Detect which cell encompasses the target text, then output its (x, y) center coordinate. 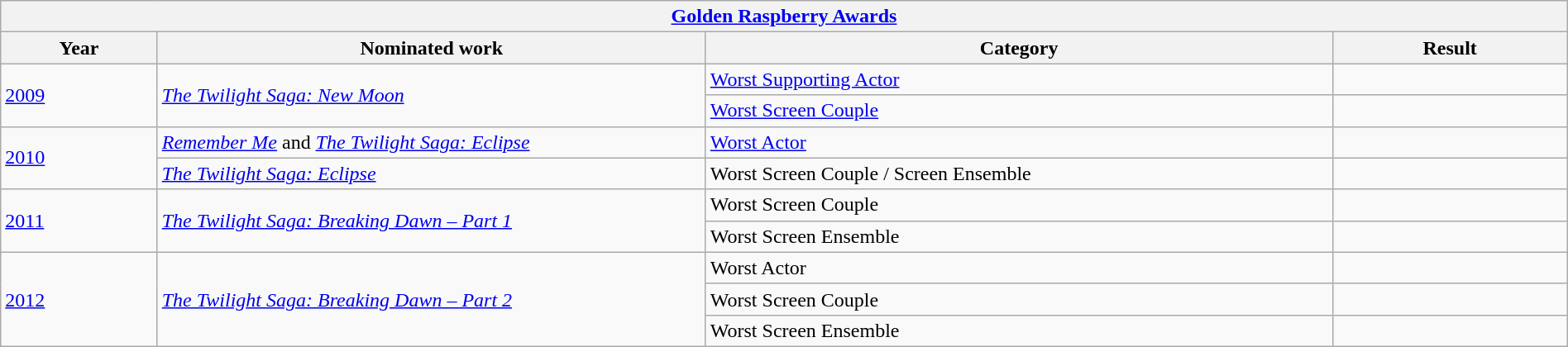
2011 (79, 221)
The Twilight Saga: New Moon (432, 95)
Worst Supporting Actor (1019, 79)
Category (1019, 48)
2010 (79, 158)
Nominated work (432, 48)
The Twilight Saga: Breaking Dawn – Part 1 (432, 221)
2012 (79, 299)
Result (1450, 48)
The Twilight Saga: Breaking Dawn – Part 2 (432, 299)
The Twilight Saga: Eclipse (432, 173)
Worst Screen Couple / Screen Ensemble (1019, 173)
Remember Me and The Twilight Saga: Eclipse (432, 142)
2009 (79, 95)
Year (79, 48)
Golden Raspberry Awards (784, 17)
